Extract the [X, Y] coordinate from the center of the cell holding the provided text.  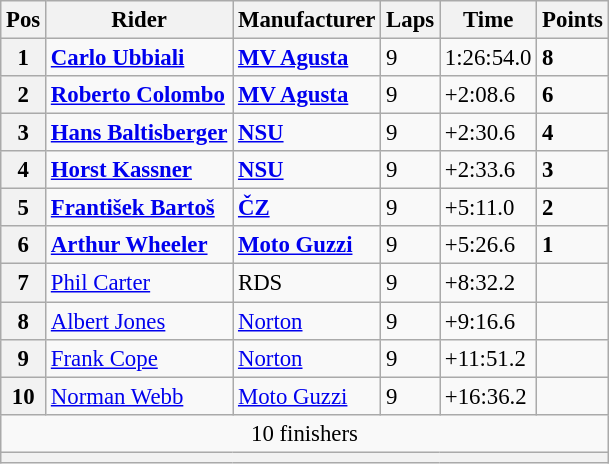
RDS [307, 283]
Manufacturer [307, 20]
Norman Webb [140, 396]
+5:26.6 [488, 245]
5 [24, 208]
Points [572, 20]
Phil Carter [140, 283]
Carlo Ubbiali [140, 58]
Time [488, 20]
+2:33.6 [488, 170]
František Bartoš [140, 208]
Hans Baltisberger [140, 133]
10 finishers [304, 433]
Frank Cope [140, 358]
+2:30.6 [488, 133]
7 [24, 283]
+11:51.2 [488, 358]
+5:11.0 [488, 208]
Rider [140, 20]
+16:36.2 [488, 396]
+9:16.6 [488, 321]
ČZ [307, 208]
1:26:54.0 [488, 58]
Roberto Colombo [140, 95]
+8:32.2 [488, 283]
10 [24, 396]
Laps [410, 20]
+2:08.6 [488, 95]
Albert Jones [140, 321]
Pos [24, 20]
Horst Kassner [140, 170]
Arthur Wheeler [140, 245]
